Find where the given text appears and provide that cell's center as (X, Y) coordinate. 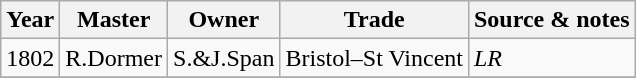
LR (552, 58)
Year (30, 20)
Trade (374, 20)
1802 (30, 58)
Owner (224, 20)
S.&J.Span (224, 58)
Source & notes (552, 20)
Bristol–St Vincent (374, 58)
R.Dormer (114, 58)
Master (114, 20)
